Provide the [x, y] coordinate of the cell's center where the given text is located.  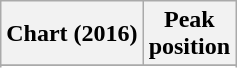
Peakposition [189, 34]
Chart (2016) [72, 34]
